Determine the [x, y] coordinate at the center of the cell enclosing the given text.  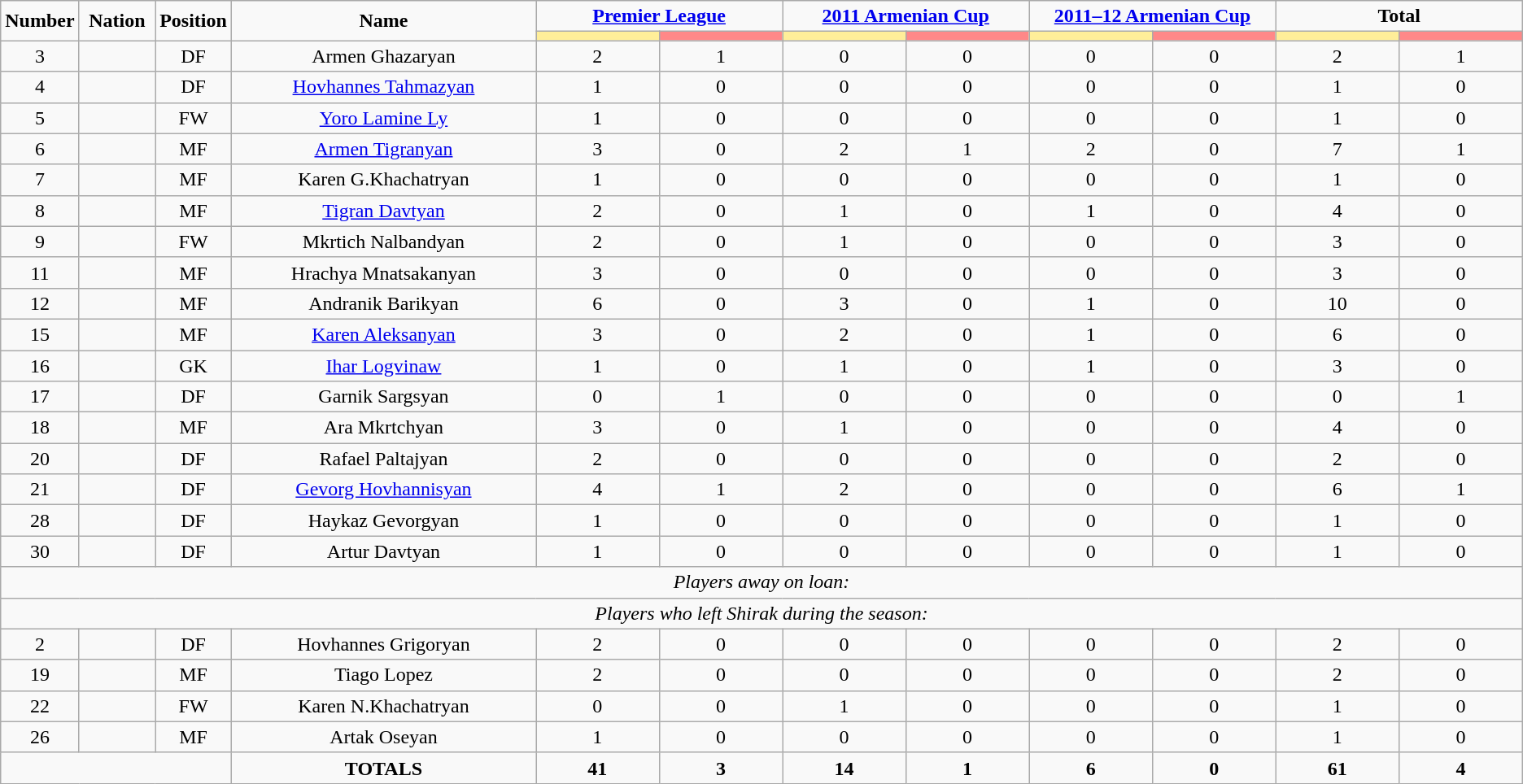
30 [40, 551]
14 [844, 768]
Number [40, 21]
Players who left Shirak during the season: [761, 613]
5 [40, 118]
Karen Aleksanyan [383, 334]
11 [40, 272]
Yoro Lamine Ly [383, 118]
20 [40, 459]
Gevorg Hovhannisyan [383, 490]
Ara Mkrtchyan [383, 428]
Hovhannes Tahmazyan [383, 87]
18 [40, 428]
Karen N.Khachatryan [383, 706]
Haykaz Gevorgyan [383, 520]
GK [194, 365]
Total [1399, 16]
19 [40, 675]
Tigran Davtyan [383, 211]
12 [40, 303]
61 [1338, 768]
Garnik Sargsyan [383, 397]
Mkrtich Nalbandyan [383, 242]
Position [194, 21]
Players away on loan: [761, 582]
16 [40, 365]
22 [40, 706]
Nation [117, 21]
Armen Ghazaryan [383, 56]
Karen G.Khachatryan [383, 180]
Hovhannes Grigoryan [383, 644]
2011–12 Armenian Cup [1152, 16]
2011 Armenian Cup [906, 16]
Tiago Lopez [383, 675]
Andranik Barikyan [383, 303]
10 [1338, 303]
8 [40, 211]
28 [40, 520]
Artak Oseyan [383, 737]
26 [40, 737]
21 [40, 490]
Name [383, 21]
Armen Tigranyan [383, 149]
Hrachya Mnatsakanyan [383, 272]
9 [40, 242]
Artur Davtyan [383, 551]
TOTALS [383, 768]
Premier League [659, 16]
Rafael Paltajyan [383, 459]
Ihar Logvinaw [383, 365]
41 [597, 768]
17 [40, 397]
15 [40, 334]
